Search for the cell housing the specified text and yield its (X, Y) center coordinate. 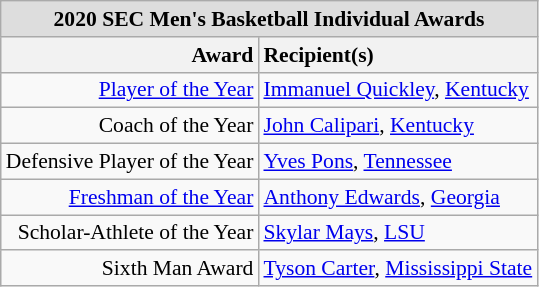
John Calipari, Kentucky (398, 126)
Skylar Mays, LSU (398, 233)
Tyson Carter, Mississippi State (398, 269)
Award (130, 55)
Sixth Man Award (130, 269)
Anthony Edwards, Georgia (398, 197)
2020 SEC Men's Basketball Individual Awards (269, 19)
Yves Pons, Tennessee (398, 162)
Scholar-Athlete of the Year (130, 233)
Coach of the Year (130, 126)
Freshman of the Year (130, 197)
Defensive Player of the Year (130, 162)
Immanuel Quickley, Kentucky (398, 90)
Player of the Year (130, 90)
Recipient(s) (398, 55)
